Search for the cell housing the specified text and yield its (X, Y) center coordinate. 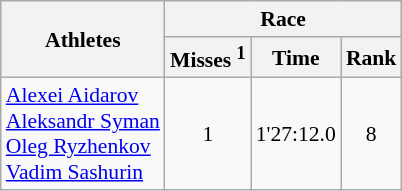
Athletes (83, 40)
Race (283, 19)
1 (208, 134)
Misses 1 (208, 58)
Time (296, 58)
1'27:12.0 (296, 134)
Rank (372, 58)
Alexei AidarovAleksandr SymanOleg RyzhenkovVadim Sashurin (83, 134)
8 (372, 134)
